Return the (x, y) coordinate for the center point of the cell that contains the specified text.  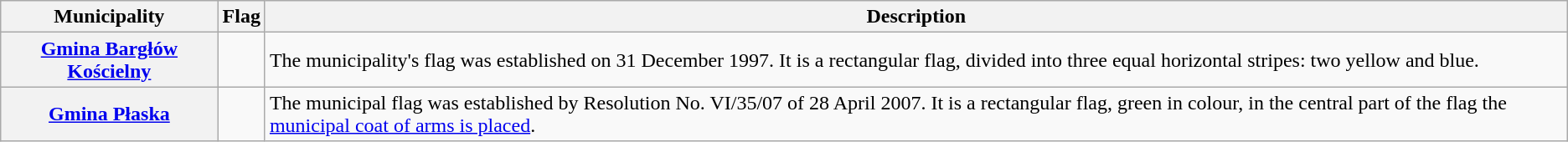
Gmina Płaska (109, 114)
Gmina Bargłów Kościelny (109, 60)
Flag (241, 17)
Description (916, 17)
Municipality (109, 17)
